Scan for the cell matching the given text and deliver its [X, Y] coordinate at center. 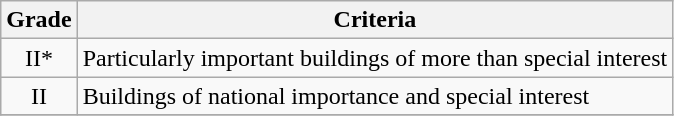
Buildings of national importance and special interest [375, 96]
II [39, 96]
Criteria [375, 20]
Particularly important buildings of more than special interest [375, 58]
II* [39, 58]
Grade [39, 20]
